Search for the cell housing the specified text and yield its [x, y] center coordinate. 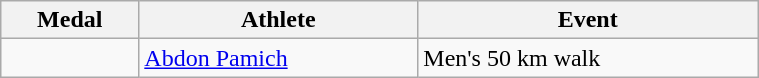
Men's 50 km walk [588, 58]
Medal [70, 20]
Abdon Pamich [278, 58]
Event [588, 20]
Athlete [278, 20]
